Pinpoint the cell where the given text exists, returning its [x, y] midpoint coordinate. 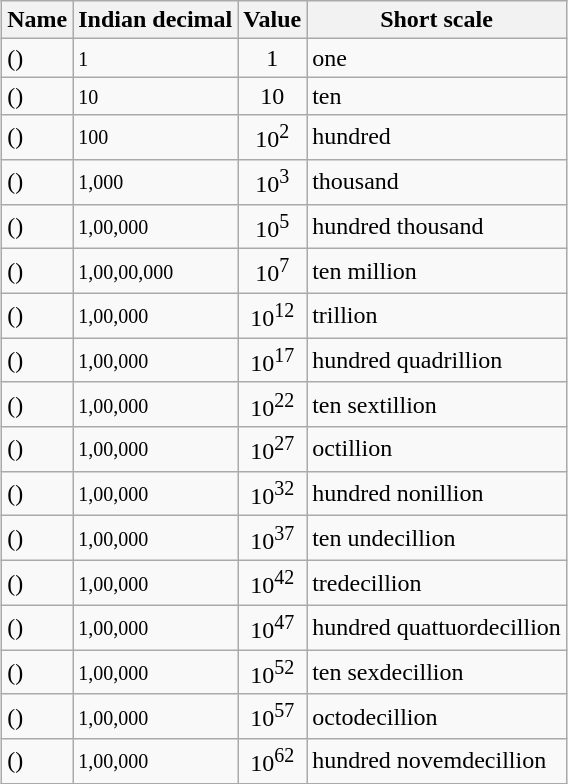
hundred quattuordecillion [437, 628]
102 [272, 138]
1052 [272, 672]
1017 [272, 360]
thousand [437, 182]
1057 [272, 716]
ten [437, 96]
105 [272, 226]
1012 [272, 316]
hundred [437, 138]
hundred thousand [437, 226]
ten sexdecillion [437, 672]
ten sextillion [437, 404]
ten million [437, 272]
1,000 [156, 182]
107 [272, 272]
1,00,00,000 [156, 272]
Short scale [437, 20]
tredecillion [437, 582]
1032 [272, 494]
one [437, 58]
100 [156, 138]
1042 [272, 582]
hundred nonillion [437, 494]
1047 [272, 628]
103 [272, 182]
ten undecillion [437, 538]
1062 [272, 762]
Value [272, 20]
1027 [272, 450]
octodecillion [437, 716]
Name [38, 20]
1037 [272, 538]
trillion [437, 316]
1022 [272, 404]
hundred quadrillion [437, 360]
hundred novemdecillion [437, 762]
Indian decimal [156, 20]
octillion [437, 450]
